From the cell containing the given text, extract its center point as [x, y] coordinate. 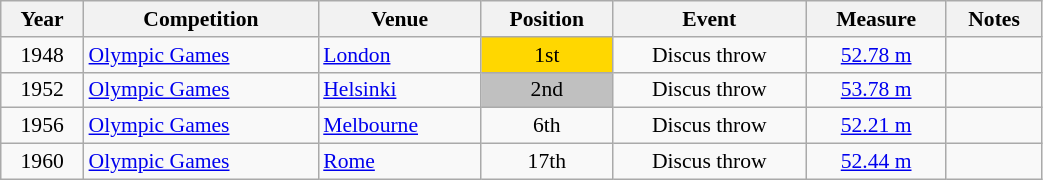
17th [546, 162]
Event [709, 19]
Year [42, 19]
Measure [876, 19]
2nd [546, 90]
1956 [42, 126]
Melbourne [400, 126]
6th [546, 126]
53.78 m [876, 90]
52.78 m [876, 55]
Notes [994, 19]
Competition [202, 19]
London [400, 55]
Rome [400, 162]
Helsinki [400, 90]
1st [546, 55]
52.21 m [876, 126]
1960 [42, 162]
1948 [42, 55]
1952 [42, 90]
Venue [400, 19]
Position [546, 19]
52.44 m [876, 162]
